Capture the cell that displays the provided text and extract its (X, Y) central coordinate. 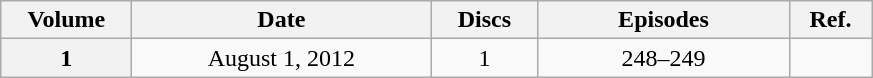
Date (282, 20)
Discs (484, 20)
Ref. (830, 20)
August 1, 2012 (282, 58)
Episodes (664, 20)
248–249 (664, 58)
Volume (66, 20)
